Pinpoint the cell where the given text exists, returning its (x, y) midpoint coordinate. 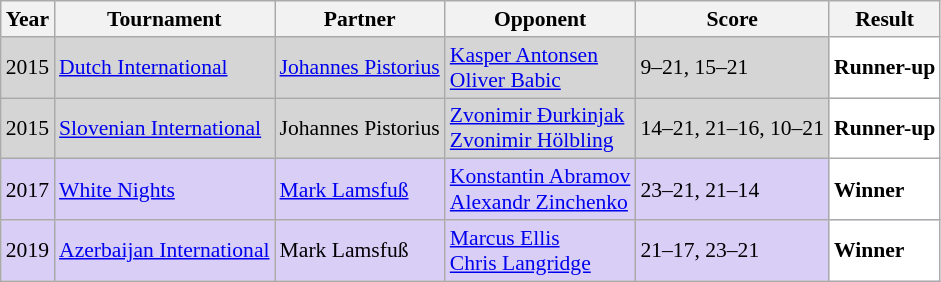
23–21, 21–14 (732, 190)
Score (732, 19)
Konstantin Abramov Alexandr Zinchenko (540, 190)
Partner (360, 19)
Result (884, 19)
2017 (28, 190)
Kasper Antonsen Oliver Babic (540, 68)
Tournament (164, 19)
Dutch International (164, 68)
White Nights (164, 190)
Azerbaijan International (164, 250)
Opponent (540, 19)
9–21, 15–21 (732, 68)
Slovenian International (164, 128)
21–17, 23–21 (732, 250)
Year (28, 19)
Zvonimir Đurkinjak Zvonimir Hölbling (540, 128)
14–21, 21–16, 10–21 (732, 128)
2019 (28, 250)
Marcus Ellis Chris Langridge (540, 250)
